Locate the cell with the specified text and output its [x, y] center coordinate. 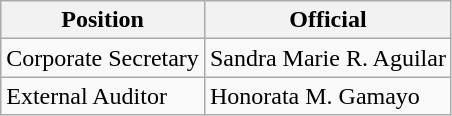
Corporate Secretary [103, 58]
Official [328, 20]
Sandra Marie R. Aguilar [328, 58]
External Auditor [103, 96]
Position [103, 20]
Honorata M. Gamayo [328, 96]
